Pinpoint the cell where the given text exists, returning its [X, Y] midpoint coordinate. 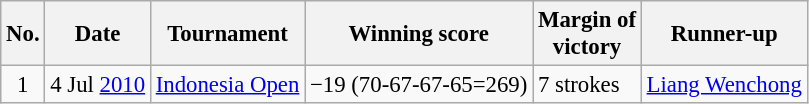
Date [98, 34]
Winning score [419, 34]
4 Jul 2010 [98, 85]
Liang Wenchong [724, 85]
No. [23, 34]
Tournament [227, 34]
Margin ofvictory [588, 34]
−19 (70-67-67-65=269) [419, 85]
7 strokes [588, 85]
Indonesia Open [227, 85]
1 [23, 85]
Runner-up [724, 34]
